Locate the cell with the specified text and output its [X, Y] center coordinate. 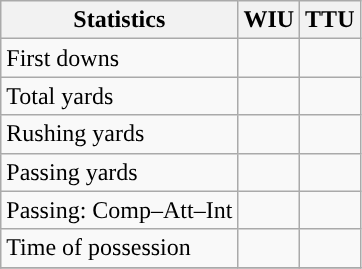
WIU [269, 20]
Statistics [120, 20]
Passing: Comp–Att–Int [120, 210]
Total yards [120, 96]
Time of possession [120, 248]
Passing yards [120, 172]
First downs [120, 58]
Rushing yards [120, 134]
TTU [330, 20]
